Scan for the cell matching the given text and deliver its (X, Y) coordinate at center. 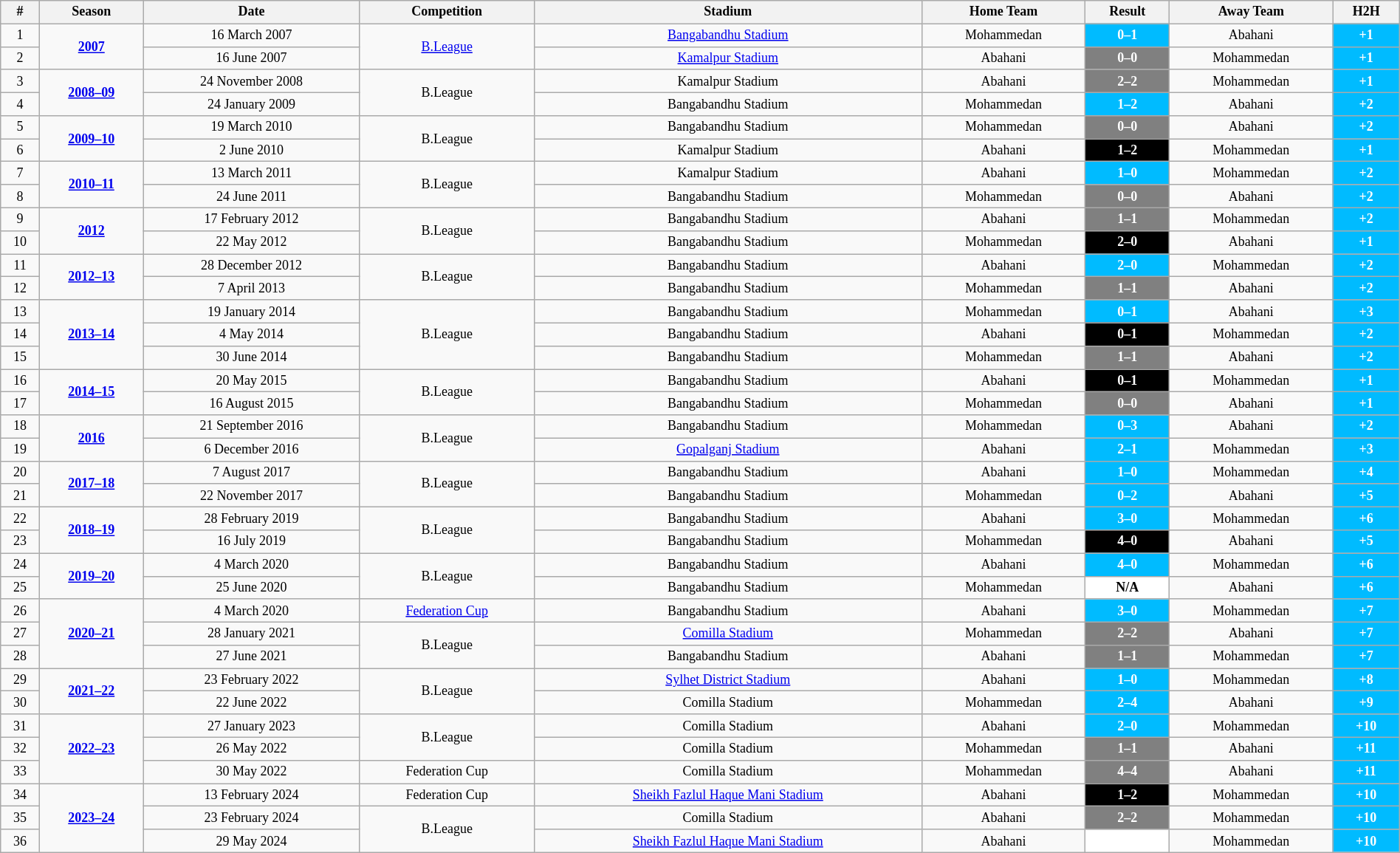
1- (1128, 840)
2–4 (1128, 703)
13 (20, 312)
2013–14 (92, 335)
0–2 (1128, 495)
4 (20, 103)
20 May 2015 (251, 381)
30 June 2014 (251, 357)
+9 (1366, 703)
12 (20, 288)
33 (20, 771)
26 (20, 610)
6 December 2016 (251, 449)
24 June 2011 (251, 196)
3 (20, 81)
7 April 2013 (251, 288)
25 June 2020 (251, 588)
27 January 2023 (251, 725)
10 (20, 242)
19 March 2010 (251, 127)
28 December 2012 (251, 266)
2009–10 (92, 139)
23 February 2022 (251, 679)
# (20, 12)
16 August 2015 (251, 403)
2 June 2010 (251, 151)
24 November 2008 (251, 81)
25 (20, 588)
2008–09 (92, 92)
36 (20, 840)
1 (20, 35)
29 (20, 679)
7 August 2017 (251, 473)
14 (20, 334)
2012–13 (92, 277)
24 (20, 564)
2021–22 (92, 691)
+4 (1366, 473)
27 (20, 634)
Away Team (1251, 12)
Date (251, 12)
Sylhet District Stadium (728, 679)
19 (20, 449)
H2H (1366, 12)
17 February 2012 (251, 219)
23 (20, 542)
7 (20, 173)
4–4 (1128, 771)
24 January 2009 (251, 103)
2022–23 (92, 749)
28 February 2019 (251, 518)
16 March 2007 (251, 35)
2023–24 (92, 818)
2014–15 (92, 392)
0–3 (1128, 427)
13 March 2011 (251, 173)
15 (20, 357)
2017–18 (92, 484)
8 (20, 196)
22 June 2022 (251, 703)
32 (20, 749)
19 January 2014 (251, 312)
27 June 2021 (251, 657)
2012 (92, 230)
28 January 2021 (251, 634)
2020–21 (92, 634)
26 May 2022 (251, 749)
2016 (92, 438)
11 (20, 266)
16 July 2019 (251, 542)
9 (20, 219)
30 (20, 703)
2 (20, 58)
21 (20, 495)
+8 (1366, 679)
Season (92, 12)
34 (20, 795)
5 (20, 127)
22 November 2017 (251, 495)
2007 (92, 47)
22 (20, 518)
Stadium (728, 12)
4 May 2014 (251, 334)
2010–11 (92, 185)
17 (20, 403)
35 (20, 818)
22 May 2012 (251, 242)
31 (20, 725)
2–1 (1128, 449)
6 (20, 151)
30 May 2022 (251, 771)
Competition (447, 12)
16 (20, 381)
20 (20, 473)
Home Team (1003, 12)
Result (1128, 12)
2018–19 (92, 530)
21 September 2016 (251, 427)
13 February 2024 (251, 795)
18 (20, 427)
2019–20 (92, 576)
N/A (1128, 588)
28 (20, 657)
Gopalganj Stadium (728, 449)
29 May 2024 (251, 840)
23 February 2024 (251, 818)
16 June 2007 (251, 58)
